Find where the given text appears and provide that cell's center as [X, Y] coordinate. 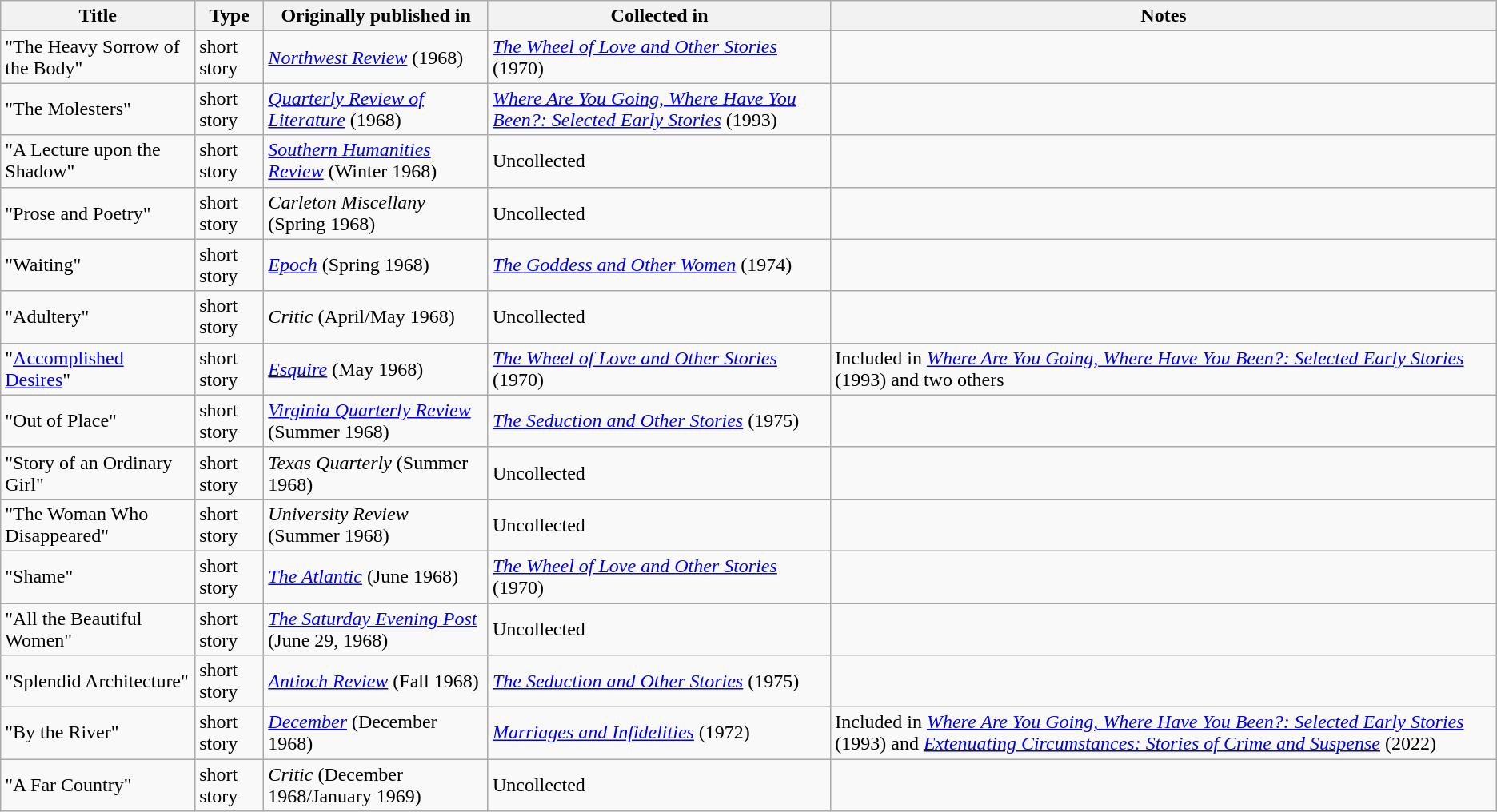
Carleton Miscellany (Spring 1968) [376, 213]
"Shame" [98, 577]
"By the River" [98, 734]
Northwest Review (1968) [376, 58]
Where Are You Going, Where Have You Been?: Selected Early Stories (1993) [659, 109]
Quarterly Review of Literature (1968) [376, 109]
Antioch Review (Fall 1968) [376, 681]
"Story of an Ordinary Girl" [98, 473]
"Prose and Poetry" [98, 213]
The Goddess and Other Women (1974) [659, 265]
Included in Where Are You Going, Where Have You Been?: Selected Early Stories (1993) and two others [1164, 369]
Southern Humanities Review (Winter 1968) [376, 161]
"The Woman Who Disappeared" [98, 524]
Marriages and Infidelities (1972) [659, 734]
Critic (April/May 1968) [376, 316]
"Adultery" [98, 316]
Title [98, 16]
Notes [1164, 16]
"All the Beautiful Women" [98, 628]
The Atlantic (June 1968) [376, 577]
Critic (December 1968/January 1969) [376, 785]
Type [230, 16]
"A Lecture upon the Shadow" [98, 161]
"Splendid Architecture" [98, 681]
Esquire (May 1968) [376, 369]
Originally published in [376, 16]
"The Molesters" [98, 109]
"A Far Country" [98, 785]
"Out of Place" [98, 420]
Virginia Quarterly Review (Summer 1968) [376, 420]
Texas Quarterly (Summer 1968) [376, 473]
University Review (Summer 1968) [376, 524]
"Waiting" [98, 265]
Collected in [659, 16]
December (December 1968) [376, 734]
Epoch (Spring 1968) [376, 265]
"The Heavy Sorrow of the Body" [98, 58]
The Saturday Evening Post (June 29, 1968) [376, 628]
"Accomplished Desires" [98, 369]
